Capture the cell that displays the provided text and extract its (X, Y) central coordinate. 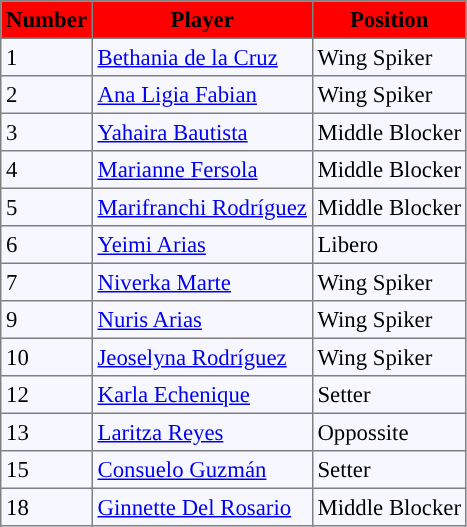
13 (47, 432)
Oppossite (389, 432)
Marifranchi Rodríguez (202, 207)
Consuelo Guzmán (202, 470)
15 (47, 470)
Bethania de la Cruz (202, 57)
Nuris Arias (202, 320)
10 (47, 357)
Libero (389, 245)
Niverka Marte (202, 282)
Number (47, 20)
3 (47, 132)
12 (47, 395)
Yahaira Bautista (202, 132)
Ginnette Del Rosario (202, 507)
Player (202, 20)
Position (389, 20)
4 (47, 170)
6 (47, 245)
9 (47, 320)
Laritza Reyes (202, 432)
2 (47, 95)
7 (47, 282)
Ana Ligia Fabian (202, 95)
Marianne Fersola (202, 170)
Jeoselyna Rodríguez (202, 357)
Yeimi Arias (202, 245)
1 (47, 57)
18 (47, 507)
5 (47, 207)
Karla Echenique (202, 395)
